Scan for the cell matching the given text and deliver its (X, Y) coordinate at center. 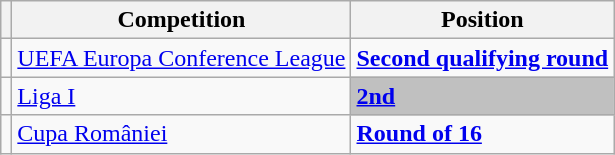
Cupa României (182, 134)
Liga I (182, 96)
Position (482, 20)
Second qualifying round (482, 58)
Competition (182, 20)
Round of 16 (482, 134)
UEFA Europa Conference League (182, 58)
2nd (482, 96)
